Scan for the cell matching the given text and deliver its (x, y) coordinate at center. 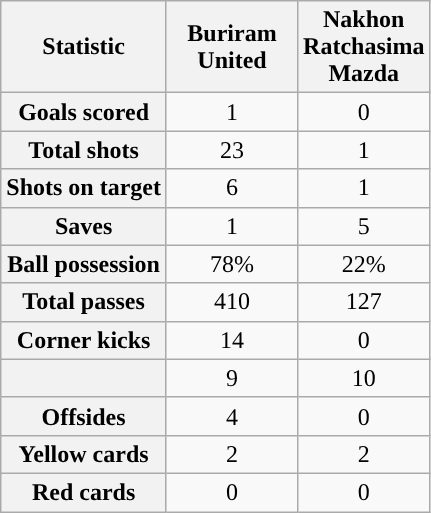
Nakhon Ratchasima Mazda (364, 47)
78% (232, 264)
Goals scored (84, 112)
Shots on target (84, 188)
Offsides (84, 416)
Total shots (84, 150)
Total passes (84, 302)
Saves (84, 226)
Ball possession (84, 264)
9 (232, 378)
Red cards (84, 492)
410 (232, 302)
Statistic (84, 47)
23 (232, 150)
10 (364, 378)
Buriram United (232, 47)
22% (364, 264)
Corner kicks (84, 340)
Yellow cards (84, 454)
5 (364, 226)
14 (232, 340)
127 (364, 302)
4 (232, 416)
6 (232, 188)
